Detect which cell encompasses the target text, then output its (x, y) center coordinate. 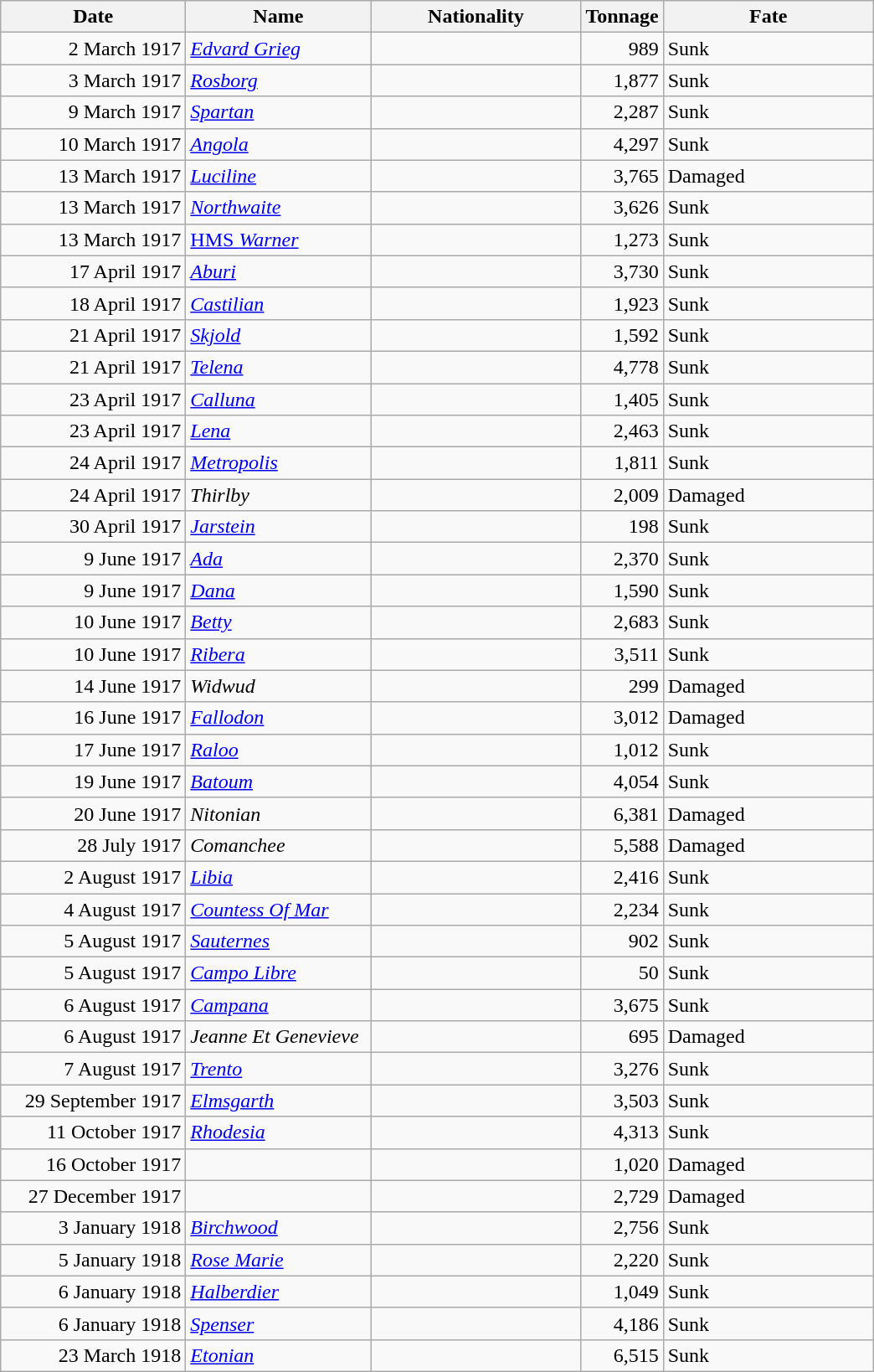
4,297 (622, 144)
Fallodon (278, 718)
2,756 (622, 1228)
10 March 1917 (94, 144)
Edvard Grieg (278, 49)
1,811 (622, 463)
695 (622, 1037)
Halberdier (278, 1292)
Telena (278, 367)
Campo Libre (278, 973)
299 (622, 686)
Countess Of Mar (278, 909)
27 December 1917 (94, 1196)
Name (278, 17)
Nitonian (278, 813)
17 June 1917 (94, 750)
9 March 1917 (94, 112)
5 January 1918 (94, 1260)
20 June 1917 (94, 813)
29 September 1917 (94, 1101)
Campana (278, 1005)
Libia (278, 877)
Aburi (278, 271)
28 July 1917 (94, 845)
3,675 (622, 1005)
Fate (769, 17)
2,463 (622, 431)
3,765 (622, 176)
Sauternes (278, 941)
19 June 1917 (94, 781)
198 (622, 527)
3 January 1918 (94, 1228)
2,009 (622, 495)
3,511 (622, 654)
Dana (278, 591)
5,588 (622, 845)
Spenser (278, 1323)
2,220 (622, 1260)
Elmsgarth (278, 1101)
6,515 (622, 1355)
4,186 (622, 1323)
2,683 (622, 622)
1,049 (622, 1292)
2 March 1917 (94, 49)
Etonian (278, 1355)
Nationality (476, 17)
Jarstein (278, 527)
2,416 (622, 877)
7 August 1917 (94, 1069)
16 June 1917 (94, 718)
Date (94, 17)
3,730 (622, 271)
14 June 1917 (94, 686)
Ada (278, 559)
4,778 (622, 367)
Angola (278, 144)
Ribera (278, 654)
18 April 1917 (94, 303)
4,054 (622, 781)
Lena (278, 431)
1,877 (622, 80)
2,234 (622, 909)
1,592 (622, 335)
16 October 1917 (94, 1164)
1,012 (622, 750)
2,729 (622, 1196)
Birchwood (278, 1228)
3,626 (622, 208)
Betty (278, 622)
4 August 1917 (94, 909)
2,370 (622, 559)
6,381 (622, 813)
Jeanne Et Genevieve (278, 1037)
2 August 1917 (94, 877)
Widwud (278, 686)
Thirlby (278, 495)
3,012 (622, 718)
1,405 (622, 400)
Metropolis (278, 463)
902 (622, 941)
Rose Marie (278, 1260)
3 March 1917 (94, 80)
Castilian (278, 303)
Comanchee (278, 845)
Tonnage (622, 17)
Rhodesia (278, 1132)
Raloo (278, 750)
2,287 (622, 112)
50 (622, 973)
23 March 1918 (94, 1355)
1,590 (622, 591)
1,923 (622, 303)
30 April 1917 (94, 527)
Rosborg (278, 80)
HMS Warner (278, 240)
4,313 (622, 1132)
11 October 1917 (94, 1132)
Spartan (278, 112)
Trento (278, 1069)
1,020 (622, 1164)
989 (622, 49)
1,273 (622, 240)
3,503 (622, 1101)
3,276 (622, 1069)
17 April 1917 (94, 271)
Skjold (278, 335)
Luciline (278, 176)
Calluna (278, 400)
Northwaite (278, 208)
Batoum (278, 781)
